For the text-containing cell, return its midpoint in (x, y) coordinate format. 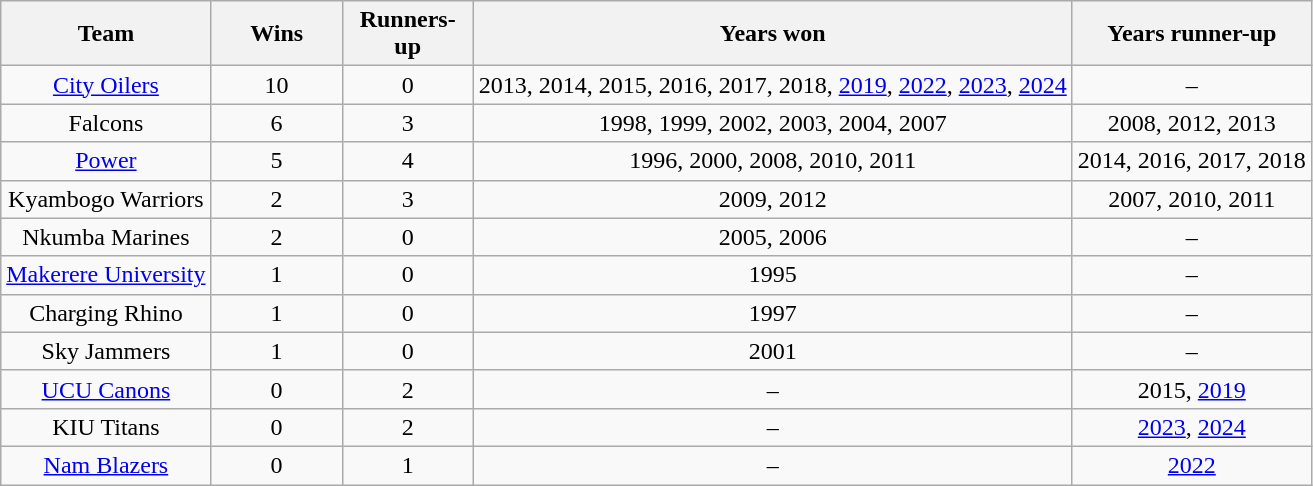
Falcons (106, 123)
City Oilers (106, 85)
Kyambogo Warriors (106, 199)
Makerere University (106, 275)
1997 (772, 313)
Sky Jammers (106, 351)
2005, 2006 (772, 237)
Nam Blazers (106, 465)
Wins (276, 34)
2023, 2024 (1192, 427)
1996, 2000, 2008, 2010, 2011 (772, 161)
1998, 1999, 2002, 2003, 2004, 2007 (772, 123)
2009, 2012 (772, 199)
Team (106, 34)
UCU Canons (106, 389)
1995 (772, 275)
2007, 2010, 2011 (1192, 199)
KIU Titans (106, 427)
Years won (772, 34)
10 (276, 85)
2022 (1192, 465)
Runners-up (408, 34)
2008, 2012, 2013 (1192, 123)
Power (106, 161)
6 (276, 123)
Years runner-up (1192, 34)
2001 (772, 351)
5 (276, 161)
4 (408, 161)
2014, 2016, 2017, 2018 (1192, 161)
2013, 2014, 2015, 2016, 2017, 2018, 2019, 2022, 2023, 2024 (772, 85)
Charging Rhino (106, 313)
2015, 2019 (1192, 389)
Nkumba Marines (106, 237)
